Detect which cell encompasses the target text, then output its (x, y) center coordinate. 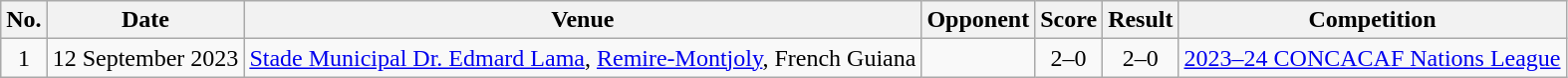
Stade Municipal Dr. Edmard Lama, Remire-Montjoly, French Guiana (583, 58)
Date (145, 20)
Venue (583, 20)
No. (24, 20)
Competition (1373, 20)
Opponent (978, 20)
Result (1141, 20)
1 (24, 58)
12 September 2023 (145, 58)
Score (1069, 20)
2023–24 CONCACAF Nations League (1373, 58)
